Extract the (x, y) coordinate from the center of the cell holding the provided text.  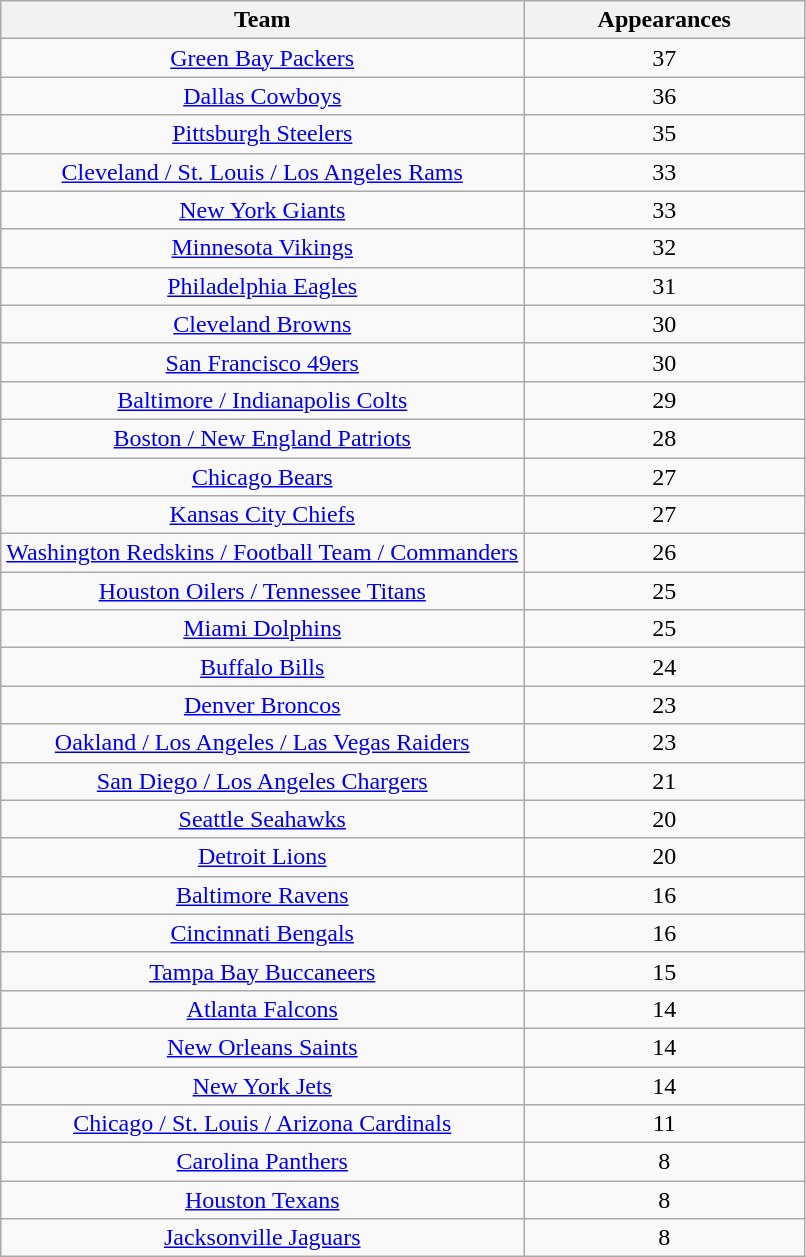
Tampa Bay Buccaneers (262, 971)
Denver Broncos (262, 705)
36 (664, 96)
Cleveland / St. Louis / Los Angeles Rams (262, 172)
Baltimore Ravens (262, 895)
Cleveland Browns (262, 324)
Boston / New England Patriots (262, 438)
Oakland / Los Angeles / Las Vegas Raiders (262, 743)
Philadelphia Eagles (262, 286)
Atlanta Falcons (262, 1009)
Dallas Cowboys (262, 96)
Jacksonville Jaguars (262, 1238)
Chicago Bears (262, 477)
29 (664, 400)
New Orleans Saints (262, 1047)
Detroit Lions (262, 857)
Houston Texans (262, 1200)
Minnesota Vikings (262, 248)
Seattle Seahawks (262, 819)
21 (664, 781)
Kansas City Chiefs (262, 515)
New York Giants (262, 210)
24 (664, 667)
35 (664, 134)
31 (664, 286)
San Diego / Los Angeles Chargers (262, 781)
Appearances (664, 20)
Buffalo Bills (262, 667)
32 (664, 248)
28 (664, 438)
15 (664, 971)
San Francisco 49ers (262, 362)
Pittsburgh Steelers (262, 134)
37 (664, 58)
Chicago / St. Louis / Arizona Cardinals (262, 1124)
11 (664, 1124)
Team (262, 20)
Green Bay Packers (262, 58)
Washington Redskins / Football Team / Commanders (262, 553)
Houston Oilers / Tennessee Titans (262, 591)
New York Jets (262, 1085)
26 (664, 553)
Cincinnati Bengals (262, 933)
Carolina Panthers (262, 1162)
Baltimore / Indianapolis Colts (262, 400)
Miami Dolphins (262, 629)
